Determine the (X, Y) coordinate at the center of the cell enclosing the given text.  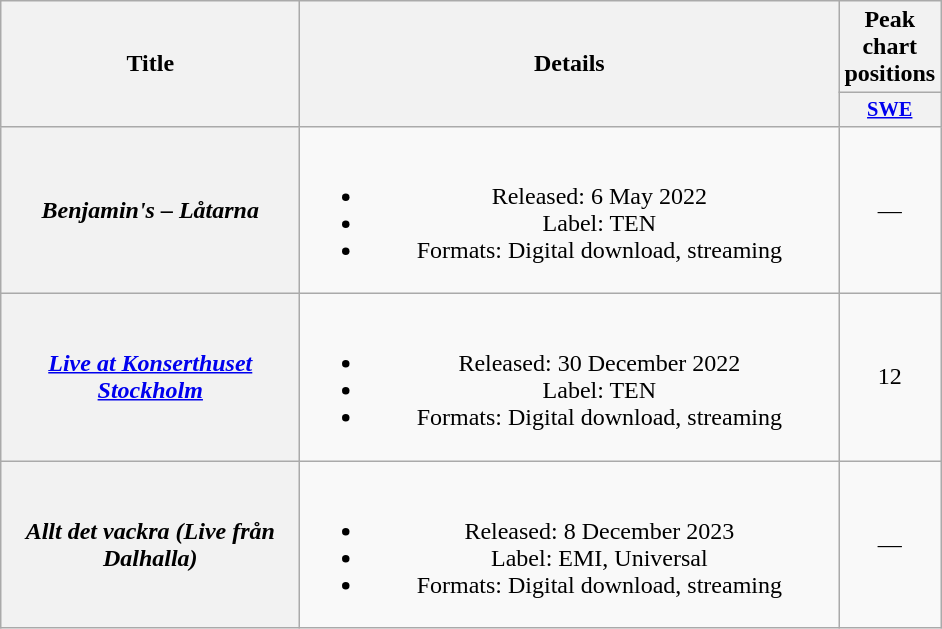
Live at Konserthuset Stockholm (150, 378)
SWE (890, 110)
12 (890, 378)
Peak chart positions (890, 47)
Released: 30 December 2022Label: TENFormats: Digital download, streaming (570, 378)
Allt det vackra (Live från Dalhalla) (150, 544)
Details (570, 64)
Released: 8 December 2023Label: EMI, UniversalFormats: Digital download, streaming (570, 544)
Benjamin's – Låtarna (150, 210)
Released: 6 May 2022Label: TENFormats: Digital download, streaming (570, 210)
Title (150, 64)
